Extract the (X, Y) coordinate from the center of the cell holding the provided text.  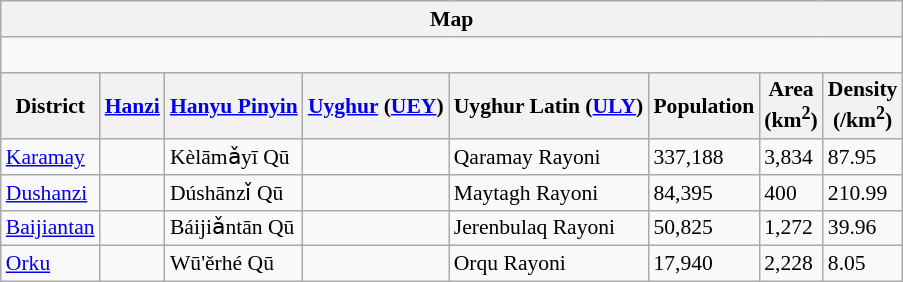
Map (452, 19)
Density(/km2) (863, 106)
8.05 (863, 264)
50,825 (704, 228)
Maytagh Rayoni (549, 193)
Kèlāmǎyī Qū (234, 157)
400 (791, 193)
17,940 (704, 264)
3,834 (791, 157)
Wū'ěrhé Qū (234, 264)
Uyghur (UEY) (376, 106)
2,228 (791, 264)
84,395 (704, 193)
Jerenbulaq Rayoni (549, 228)
Dushanzi (50, 193)
Uyghur Latin (ULY) (549, 106)
Orku (50, 264)
Area(km2) (791, 106)
210.99 (863, 193)
Dúshānzǐ Qū (234, 193)
Orqu Rayoni (549, 264)
Hanyu Pinyin (234, 106)
Population (704, 106)
Hanzi (132, 106)
337,188 (704, 157)
Karamay (50, 157)
Báijiǎntān Qū (234, 228)
District (50, 106)
Baijiantan (50, 228)
Qaramay Rayoni (549, 157)
39.96 (863, 228)
1,272 (791, 228)
87.95 (863, 157)
